Extract the [X, Y] coordinate from the center of the cell holding the provided text.  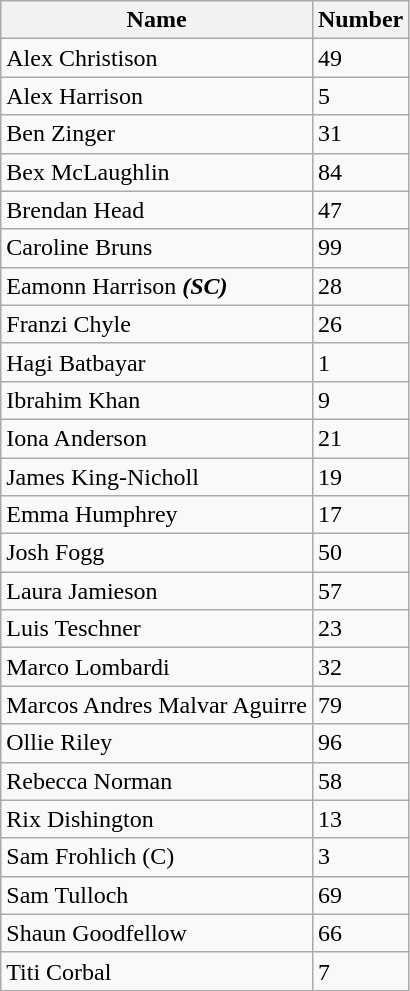
21 [360, 438]
Eamonn Harrison (SC) [157, 286]
James King-Nicholl [157, 477]
84 [360, 172]
1 [360, 362]
Laura Jamieson [157, 591]
7 [360, 971]
31 [360, 134]
28 [360, 286]
Marco Lombardi [157, 667]
9 [360, 400]
Franzi Chyle [157, 324]
57 [360, 591]
49 [360, 58]
Ben Zinger [157, 134]
Marcos Andres Malvar Aguirre [157, 705]
23 [360, 629]
Titi Corbal [157, 971]
Emma Humphrey [157, 515]
Rix Dishington [157, 819]
Rebecca Norman [157, 781]
3 [360, 857]
Luis Teschner [157, 629]
Alex Harrison [157, 96]
Brendan Head [157, 210]
Alex Christison [157, 58]
79 [360, 705]
Sam Tulloch [157, 895]
13 [360, 819]
Caroline Bruns [157, 248]
5 [360, 96]
Bex McLaughlin [157, 172]
Hagi Batbayar [157, 362]
Shaun Goodfellow [157, 933]
50 [360, 553]
Iona Anderson [157, 438]
Ibrahim Khan [157, 400]
Name [157, 20]
17 [360, 515]
99 [360, 248]
Ollie Riley [157, 743]
32 [360, 667]
26 [360, 324]
69 [360, 895]
96 [360, 743]
58 [360, 781]
Josh Fogg [157, 553]
66 [360, 933]
19 [360, 477]
47 [360, 210]
Number [360, 20]
Sam Frohlich (C) [157, 857]
